Scan for the cell matching the given text and deliver its [X, Y] coordinate at center. 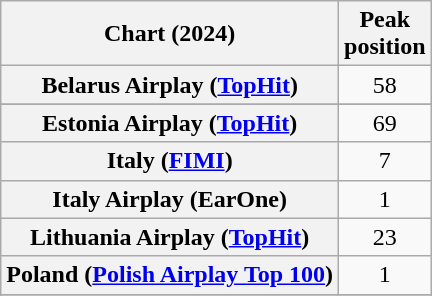
Poland (Polish Airplay Top 100) [170, 275]
Estonia Airplay (TopHit) [170, 123]
Lithuania Airplay (TopHit) [170, 237]
23 [385, 237]
Italy Airplay (EarOne) [170, 199]
Italy (FIMI) [170, 161]
69 [385, 123]
Chart (2024) [170, 34]
Peakposition [385, 34]
7 [385, 161]
58 [385, 85]
Belarus Airplay (TopHit) [170, 85]
